Return the (X, Y) coordinate for the center point of the cell that contains the specified text.  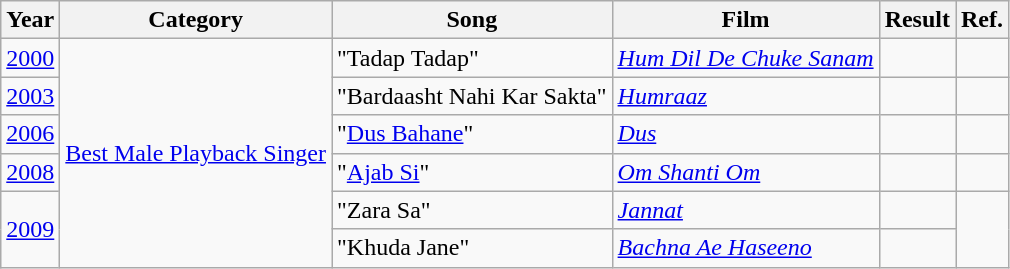
Result (917, 20)
Category (196, 20)
"Bardaasht Nahi Kar Sakta" (472, 96)
2003 (30, 96)
Year (30, 20)
"Zara Sa" (472, 210)
2006 (30, 134)
"Ajab Si" (472, 172)
Best Male Playback Singer (196, 153)
Jannat (746, 210)
"Dus Bahane" (472, 134)
Bachna Ae Haseeno (746, 248)
2008 (30, 172)
Song (472, 20)
2009 (30, 229)
Om Shanti Om (746, 172)
Humraaz (746, 96)
"Tadap Tadap" (472, 58)
Dus (746, 134)
2000 (30, 58)
Hum Dil De Chuke Sanam (746, 58)
"Khuda Jane" (472, 248)
Film (746, 20)
Ref. (982, 20)
